Find where the given text appears and provide that cell's center as (X, Y) coordinate. 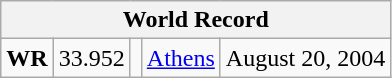
World Record (196, 20)
33.952 (92, 58)
Athens (180, 58)
WR (27, 58)
August 20, 2004 (305, 58)
